From the cell containing the given text, extract its center point as (x, y) coordinate. 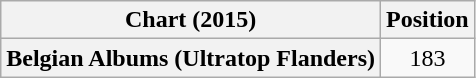
Position (428, 20)
183 (428, 58)
Chart (2015) (191, 20)
Belgian Albums (Ultratop Flanders) (191, 58)
